Find where the given text appears and provide that cell's center as (X, Y) coordinate. 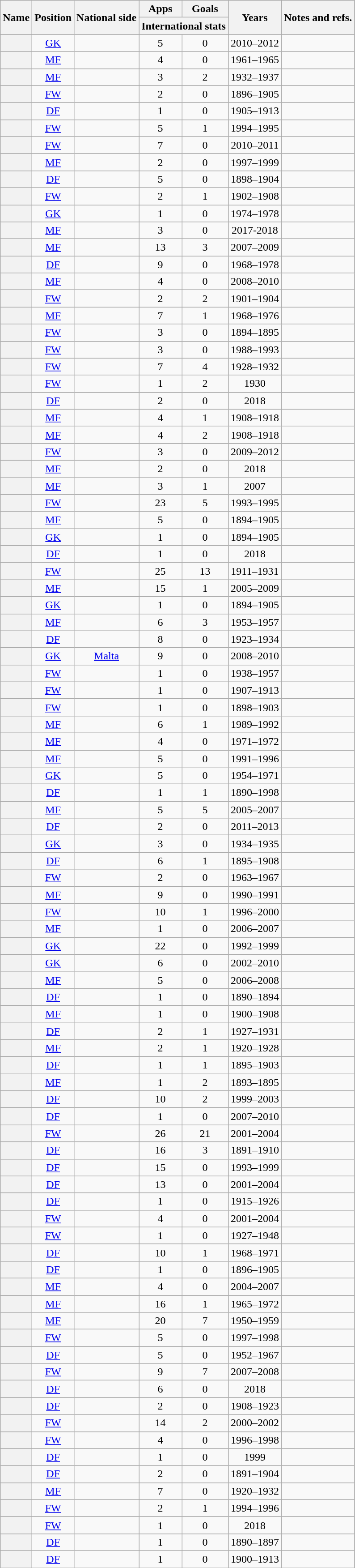
1920–1932 (255, 1491)
1938–1957 (255, 673)
2004–2007 (255, 1286)
1927–1931 (255, 1031)
1963–1967 (255, 878)
1898–1903 (255, 707)
25 (161, 571)
2000–2002 (255, 1423)
1988–1993 (255, 350)
2006–2007 (255, 929)
1991–1996 (255, 759)
2005–2009 (255, 588)
1974–1978 (255, 214)
22 (161, 946)
1908–1923 (255, 1406)
2007–2010 (255, 1116)
1996–2000 (255, 912)
2017-2018 (255, 231)
2007–2008 (255, 1372)
1915–1926 (255, 1201)
Malta (106, 656)
International stats (184, 26)
1895–1908 (255, 861)
1900–1913 (255, 1559)
2010–2012 (255, 43)
1901–1904 (255, 299)
2007–2009 (255, 248)
1993–1995 (255, 503)
2010–2011 (255, 145)
1891–1910 (255, 1150)
1990–1991 (255, 895)
Name (16, 17)
1953–1957 (255, 622)
1900–1908 (255, 1014)
1930 (255, 384)
1997–1999 (255, 162)
Notes and refs. (317, 17)
2002–2010 (255, 963)
20 (161, 1321)
1950–1959 (255, 1321)
1954–1971 (255, 776)
Years (255, 17)
1965–1972 (255, 1304)
1932–1937 (255, 77)
1996–1998 (255, 1440)
23 (161, 503)
2007 (255, 486)
26 (161, 1133)
21 (205, 1133)
1994–1996 (255, 1508)
1890–1897 (255, 1542)
1890–1998 (255, 793)
1992–1999 (255, 946)
1890–1894 (255, 997)
Apps (161, 9)
1989–1992 (255, 724)
1968–1976 (255, 316)
1968–1978 (255, 265)
2009–2012 (255, 452)
1911–1931 (255, 571)
1961–1965 (255, 60)
1934–1935 (255, 844)
1999 (255, 1457)
Goals (205, 9)
1894–1895 (255, 333)
1993–1999 (255, 1167)
1891–1904 (255, 1474)
1928–1932 (255, 367)
2006–2008 (255, 980)
8 (161, 639)
1968–1971 (255, 1252)
1920–1928 (255, 1048)
1971–1972 (255, 741)
1999–2003 (255, 1099)
1927–1948 (255, 1235)
1923–1934 (255, 639)
1898–1904 (255, 179)
1997–1998 (255, 1338)
1893–1895 (255, 1082)
14 (161, 1423)
1902–1908 (255, 196)
Position (53, 17)
2011–2013 (255, 827)
1905–1913 (255, 111)
1994–1995 (255, 128)
1952–1967 (255, 1355)
2005–2007 (255, 810)
National side (106, 17)
1907–1913 (255, 690)
1895–1903 (255, 1065)
